Capture the cell that displays the provided text and extract its [X, Y] central coordinate. 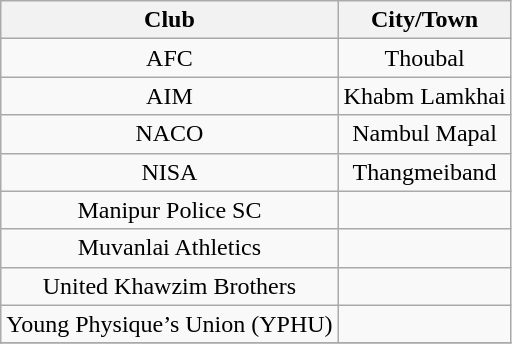
Club [170, 20]
NISA [170, 172]
Muvanlai Athletics [170, 248]
NACO [170, 134]
Thangmeiband [424, 172]
Manipur Police SC [170, 210]
Nambul Mapal [424, 134]
Young Physique’s Union (YPHU) [170, 324]
City/Town [424, 20]
AIM [170, 96]
AFC [170, 58]
Khabm Lamkhai [424, 96]
United Khawzim Brothers [170, 286]
Thoubal [424, 58]
